Locate the cell with the specified text and output its [X, Y] center coordinate. 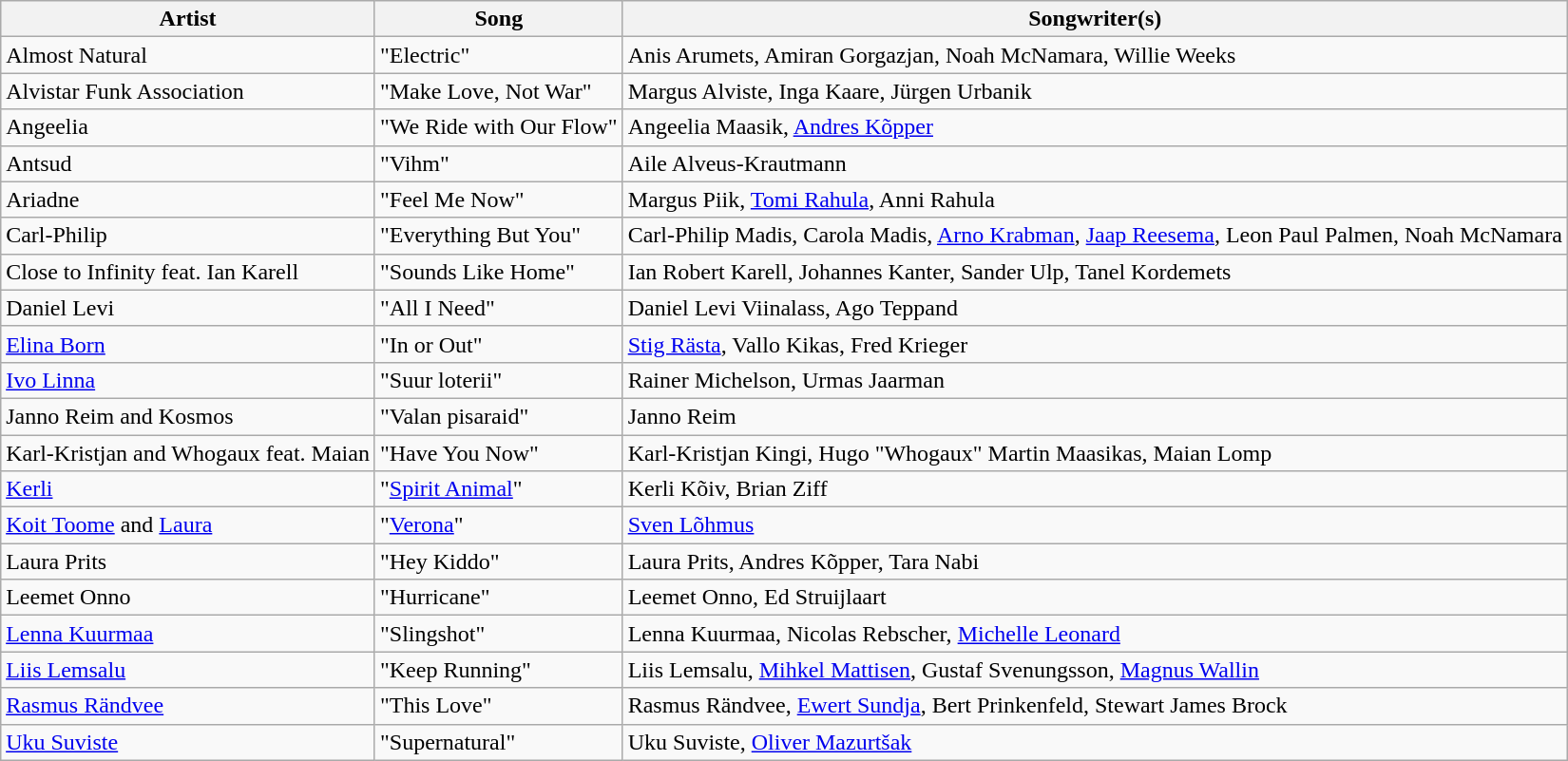
Uku Suviste [188, 742]
"Hey Kiddo" [498, 561]
Elina Born [188, 344]
Ivo Linna [188, 380]
Rasmus Rändvee [188, 706]
Leemet Onno, Ed Struijlaart [1095, 598]
"This Love" [498, 706]
Uku Suviste, Oliver Mazurtšak [1095, 742]
Antsud [188, 163]
Alvistar Funk Association [188, 91]
Lenna Kuurmaa, Nicolas Rebscher, Michelle Leonard [1095, 634]
Almost Natural [188, 55]
"We Ride with Our Flow" [498, 127]
"Keep Running" [498, 670]
Liis Lemsalu, Mihkel Mattisen, Gustaf Svenungsson, Magnus Wallin [1095, 670]
"Sounds Like Home" [498, 272]
Angeelia [188, 127]
Janno Reim [1095, 416]
"Suur loterii" [498, 380]
"Everything But You" [498, 236]
Janno Reim and Kosmos [188, 416]
Songwriter(s) [1095, 19]
Daniel Levi [188, 308]
Close to Infinity feat. Ian Karell [188, 272]
"Make Love, Not War" [498, 91]
Artist [188, 19]
Kerli Kõiv, Brian Ziff [1095, 489]
"Have You Now" [498, 453]
"Slingshot" [498, 634]
Margus Alviste, Inga Kaare, Jürgen Urbanik [1095, 91]
"In or Out" [498, 344]
Lenna Kuurmaa [188, 634]
Laura Prits [188, 561]
Karl-Kristjan Kingi, Hugo "Whogaux" Martin Maasikas, Maian Lomp [1095, 453]
"Supernatural" [498, 742]
"Vihm" [498, 163]
Aile Alveus-Krautmann [1095, 163]
"Verona" [498, 525]
Song [498, 19]
"Electric" [498, 55]
Ian Robert Karell, Johannes Kanter, Sander Ulp, Tanel Kordemets [1095, 272]
Angeelia Maasik, Andres Kõpper [1095, 127]
Ariadne [188, 200]
Carl-Philip Madis, Carola Madis, Arno Krabman, Jaap Reesema, Leon Paul Palmen, Noah McNamara [1095, 236]
Daniel Levi Viinalass, Ago Teppand [1095, 308]
Anis Arumets, Amiran Gorgazjan, Noah McNamara, Willie Weeks [1095, 55]
"All I Need" [498, 308]
"Feel Me Now" [498, 200]
Kerli [188, 489]
Margus Piik, Tomi Rahula, Anni Rahula [1095, 200]
Sven Lõhmus [1095, 525]
Rasmus Rändvee, Ewert Sundja, Bert Prinkenfeld, Stewart James Brock [1095, 706]
Stig Rästa, Vallo Kikas, Fred Krieger [1095, 344]
"Valan pisaraid" [498, 416]
Carl-Philip [188, 236]
Liis Lemsalu [188, 670]
Rainer Michelson, Urmas Jaarman [1095, 380]
Laura Prits, Andres Kõpper, Tara Nabi [1095, 561]
"Spirit Animal" [498, 489]
Leemet Onno [188, 598]
Koit Toome and Laura [188, 525]
Karl-Kristjan and Whogaux feat. Maian [188, 453]
"Hurricane" [498, 598]
